Pinpoint the cell where the given text exists, returning its (x, y) midpoint coordinate. 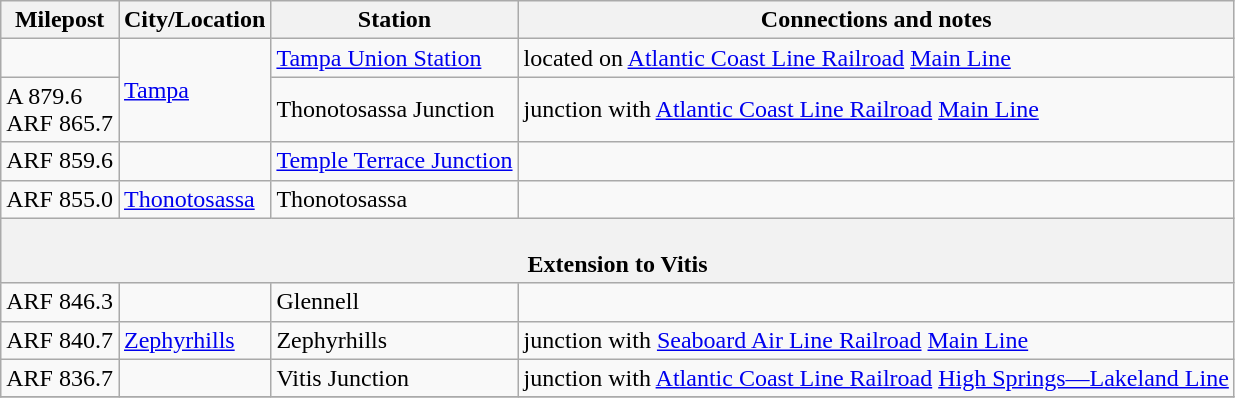
Extension to Vitis (618, 250)
ARF 859.6 (60, 161)
Milepost (60, 20)
Thonotosassa Junction (394, 110)
Station (394, 20)
Tampa Union Station (394, 58)
Connections and notes (876, 20)
Tampa (194, 90)
Temple Terrace Junction (394, 161)
Glennell (394, 302)
ARF 840.7 (60, 340)
ARF 855.0 (60, 199)
junction with Atlantic Coast Line Railroad Main Line (876, 110)
A 879.6ARF 865.7 (60, 110)
ARF 836.7 (60, 378)
ARF 846.3 (60, 302)
located on Atlantic Coast Line Railroad Main Line (876, 58)
City/Location (194, 20)
Vitis Junction (394, 378)
junction with Atlantic Coast Line Railroad High Springs—Lakeland Line (876, 378)
junction with Seaboard Air Line Railroad Main Line (876, 340)
